Detect which cell encompasses the target text, then output its [X, Y] center coordinate. 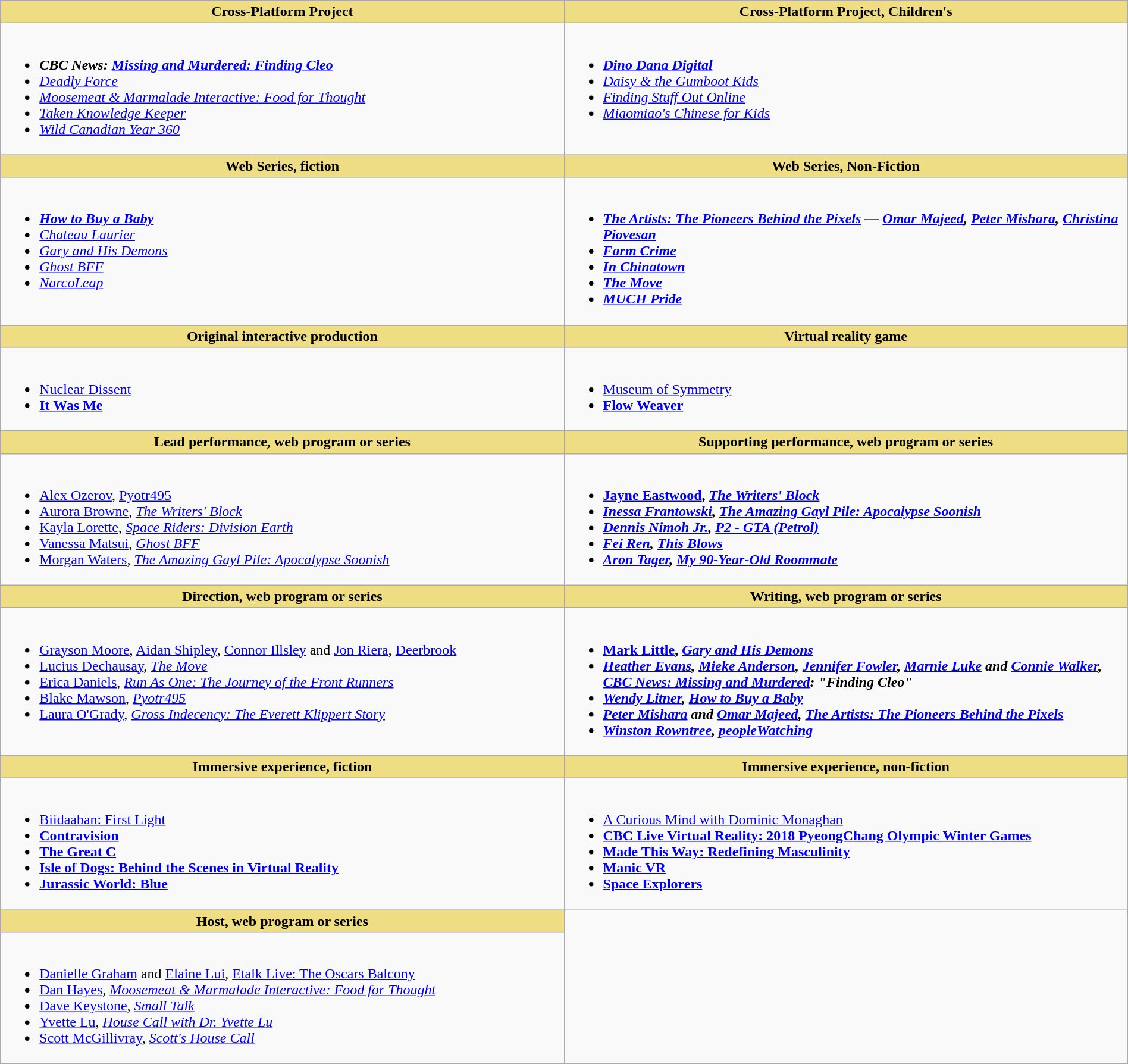
How to Buy a BabyChateau LaurierGary and His DemonsGhost BFFNarcoLeap [282, 251]
Host, web program or series [282, 921]
The Artists: The Pioneers Behind the Pixels — Omar Majeed, Peter Mishara, Christina PiovesanFarm CrimeIn ChinatownThe MoveMUCH Pride [846, 251]
Dino Dana DigitalDaisy & the Gumboot KidsFinding Stuff Out OnlineMiaomiao's Chinese for Kids [846, 89]
Direction, web program or series [282, 596]
Virtual reality game [846, 336]
Nuclear DissentIt Was Me [282, 389]
Web Series, Non-Fiction [846, 166]
Biidaaban: First LightContravisionThe Great CIsle of Dogs: Behind the Scenes in Virtual RealityJurassic World: Blue [282, 844]
Immersive experience, fiction [282, 766]
Original interactive production [282, 336]
Immersive experience, non-fiction [846, 766]
Supporting performance, web program or series [846, 442]
Writing, web program or series [846, 596]
Cross-Platform Project [282, 12]
Lead performance, web program or series [282, 442]
Museum of SymmetryFlow Weaver [846, 389]
Cross-Platform Project, Children's [846, 12]
Web Series, fiction [282, 166]
